Find where the given text appears and provide that cell's center as [X, Y] coordinate. 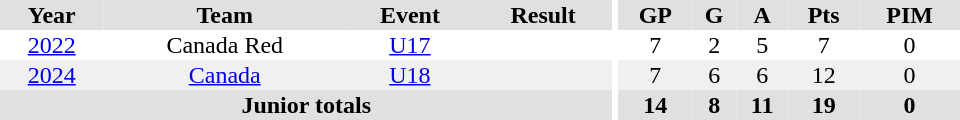
PIM [910, 15]
12 [824, 75]
2024 [52, 75]
Year [52, 15]
U17 [410, 45]
2022 [52, 45]
Canada [224, 75]
14 [655, 105]
Canada Red [224, 45]
Junior totals [306, 105]
19 [824, 105]
GP [655, 15]
U18 [410, 75]
5 [762, 45]
Pts [824, 15]
8 [714, 105]
2 [714, 45]
Team [224, 15]
Event [410, 15]
Result [544, 15]
11 [762, 105]
G [714, 15]
A [762, 15]
